Capture the cell that displays the provided text and extract its (X, Y) central coordinate. 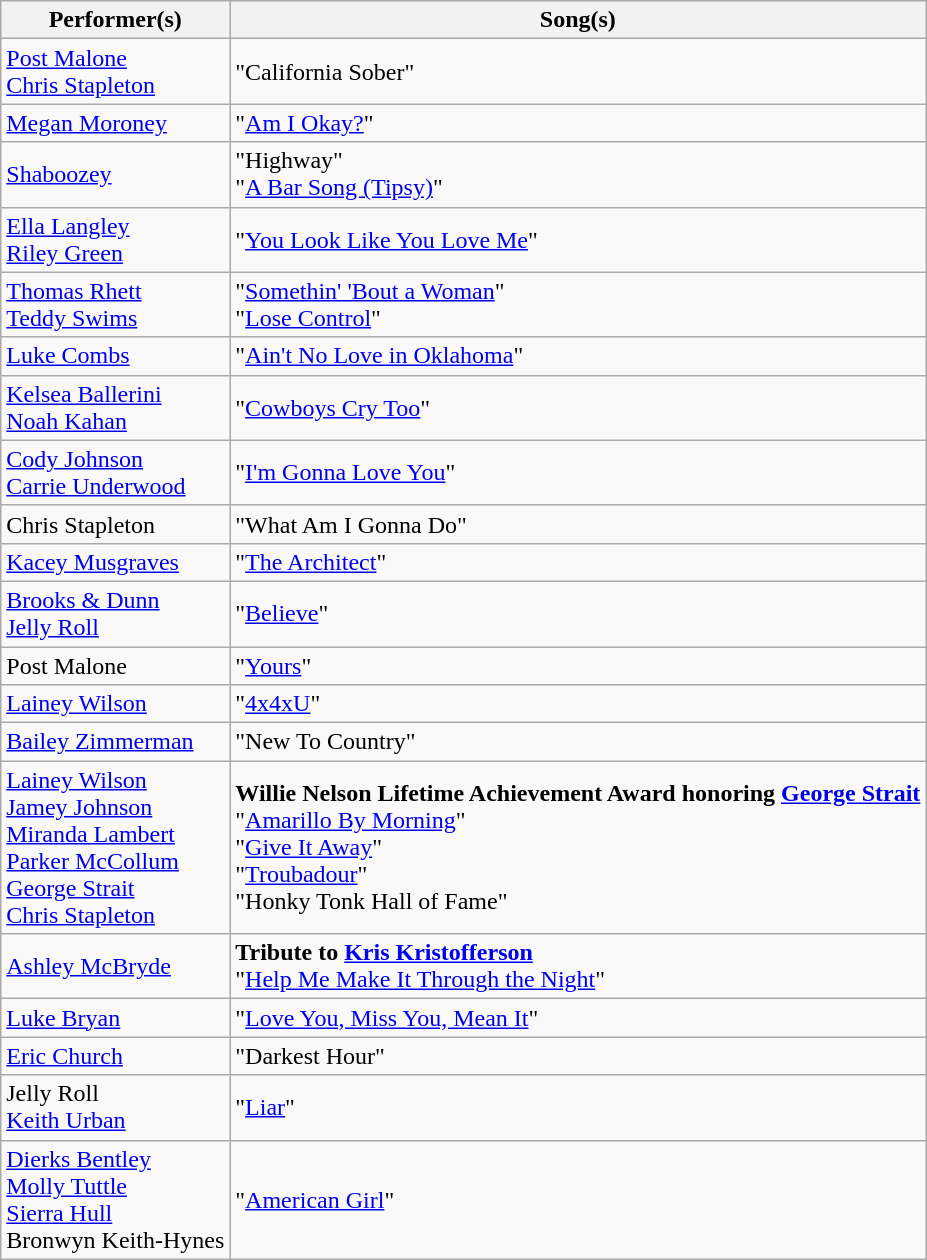
Jelly RollKeith Urban (116, 1108)
Luke Combs (116, 356)
Luke Bryan (116, 1018)
"Darkest Hour" (578, 1056)
Ashley McBryde (116, 966)
"Cowboys Cry Too" (578, 408)
"What Am I Gonna Do" (578, 524)
Chris Stapleton (116, 524)
"California Sober" (578, 72)
"American Girl" (578, 1200)
"Somethin' 'Bout a Woman""Lose Control" (578, 304)
Performer(s) (116, 20)
"New To Country" (578, 742)
"I'm Gonna Love You" (578, 472)
Megan Moroney (116, 123)
Dierks BentleyMolly TuttleSierra HullBronwyn Keith-Hynes (116, 1200)
Song(s) (578, 20)
Kacey Musgraves (116, 562)
Post Malone (116, 665)
"Believe" (578, 614)
"Liar" (578, 1108)
Lainey WilsonJamey JohnsonMiranda LambertParker McCollumGeorge StraitChris Stapleton (116, 848)
Post MaloneChris Stapleton (116, 72)
Bailey Zimmerman (116, 742)
"Yours" (578, 665)
"4x4xU" (578, 704)
"Highway""A Bar Song (Tipsy)" (578, 174)
Tribute to Kris Kristofferson"Help Me Make It Through the Night" (578, 966)
Kelsea BalleriniNoah Kahan (116, 408)
Shaboozey (116, 174)
Lainey Wilson (116, 704)
Ella LangleyRiley Green (116, 240)
Brooks & DunnJelly Roll (116, 614)
Eric Church (116, 1056)
"Ain't No Love in Oklahoma" (578, 356)
Thomas RhettTeddy Swims (116, 304)
Cody JohnsonCarrie Underwood (116, 472)
"You Look Like You Love Me" (578, 240)
"Love You, Miss You, Mean It" (578, 1018)
"The Architect" (578, 562)
Willie Nelson Lifetime Achievement Award honoring George Strait"Amarillo By Morning""Give It Away""Troubadour""Honky Tonk Hall of Fame" (578, 848)
"Am I Okay?" (578, 123)
